Detect which cell encompasses the target text, then output its [X, Y] center coordinate. 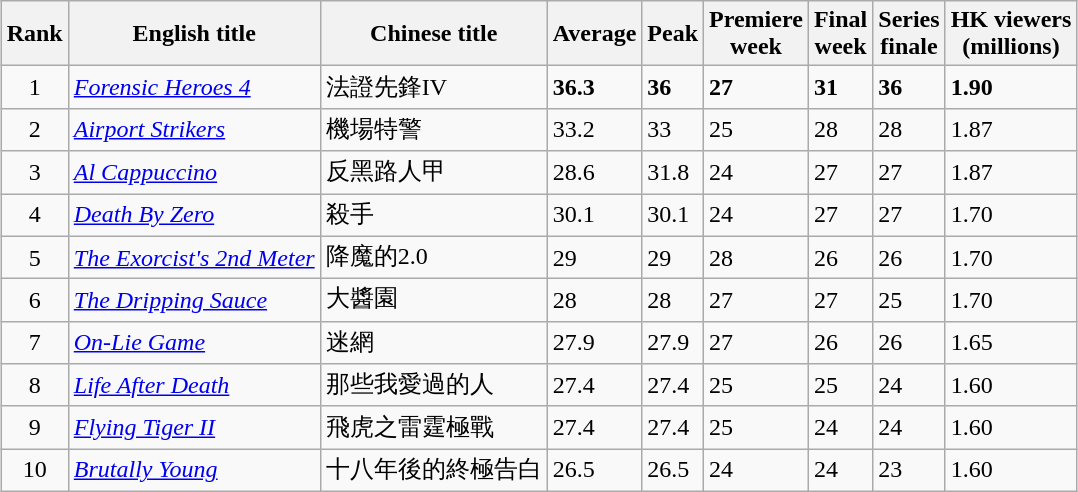
法證先鋒IV [434, 88]
Premiereweek [756, 34]
10 [34, 470]
5 [34, 258]
9 [34, 428]
Peak [673, 34]
4 [34, 216]
Life After Death [194, 386]
1.65 [1011, 342]
Death By Zero [194, 216]
Chinese title [434, 34]
反黑路人甲 [434, 172]
Rank [34, 34]
迷網 [434, 342]
The Dripping Sauce [194, 300]
The Exorcist's 2nd Meter [194, 258]
Finalweek [840, 34]
Brutally Young [194, 470]
Forensic Heroes 4 [194, 88]
33 [673, 130]
大醬園 [434, 300]
降魔的2.0 [434, 258]
31.8 [673, 172]
Seriesfinale [909, 34]
1 [34, 88]
23 [909, 470]
Al Cappuccino [194, 172]
28.6 [594, 172]
HK viewers(millions) [1011, 34]
English title [194, 34]
On-Lie Game [194, 342]
機場特警 [434, 130]
十八年後的終極告白 [434, 470]
1.90 [1011, 88]
Airport Strikers [194, 130]
8 [34, 386]
3 [34, 172]
Flying Tiger II [194, 428]
36.3 [594, 88]
31 [840, 88]
7 [34, 342]
6 [34, 300]
殺手 [434, 216]
飛虎之雷霆極戰 [434, 428]
那些我愛過的人 [434, 386]
2 [34, 130]
Average [594, 34]
33.2 [594, 130]
